Provide the [X, Y] coordinate of the cell's center where the given text is located.  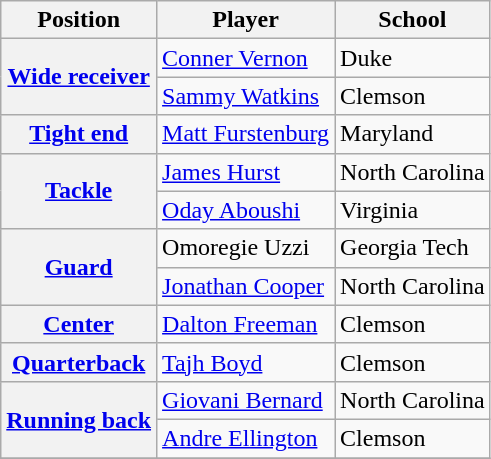
Guard [79, 267]
Running back [79, 419]
Duke [413, 58]
Center [79, 324]
Sammy Watkins [246, 96]
Tajh Boyd [246, 362]
Dalton Freeman [246, 324]
James Hurst [246, 172]
Tight end [79, 134]
Conner Vernon [246, 58]
School [413, 20]
Matt Furstenburg [246, 134]
Jonathan Cooper [246, 286]
Giovani Bernard [246, 400]
Omoregie Uzzi [246, 248]
Georgia Tech [413, 248]
Maryland [413, 134]
Wide receiver [79, 77]
Quarterback [79, 362]
Player [246, 20]
Tackle [79, 191]
Virginia [413, 210]
Position [79, 20]
Oday Aboushi [246, 210]
Andre Ellington [246, 438]
